Detect which cell encompasses the target text, then output its (x, y) center coordinate. 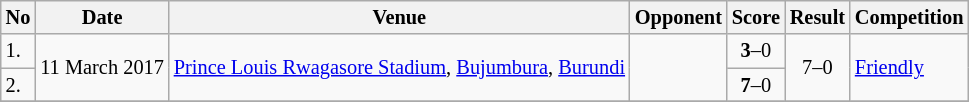
Friendly (909, 68)
Opponent (678, 17)
No (18, 17)
Date (102, 17)
Competition (909, 17)
Result (818, 17)
Prince Louis Rwagasore Stadium, Bujumbura, Burundi (400, 68)
2. (18, 85)
Venue (400, 17)
Score (756, 17)
1. (18, 51)
3–0 (756, 51)
11 March 2017 (102, 68)
